Capture the cell that displays the provided text and extract its (x, y) central coordinate. 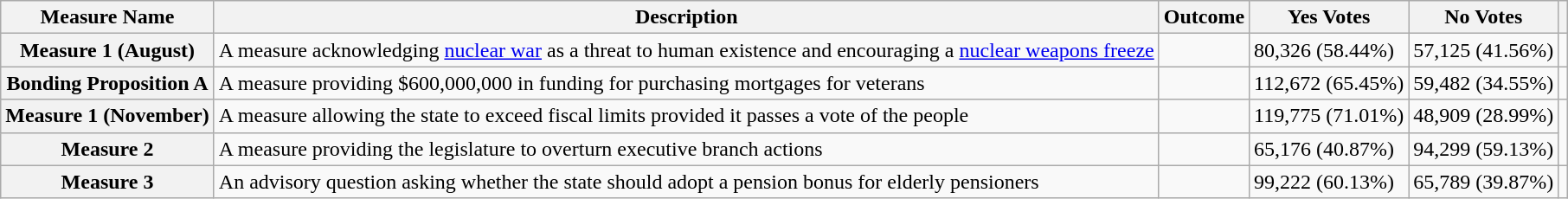
Measure 1 (August) (107, 50)
48,909 (28.99%) (1483, 116)
59,482 (34.55%) (1483, 83)
A measure allowing the state to exceed fiscal limits provided it passes a vote of the people (686, 116)
65,176 (40.87%) (1329, 149)
65,789 (39.87%) (1483, 182)
57,125 (41.56%) (1483, 50)
Measure Name (107, 17)
An advisory question asking whether the state should adopt a pension bonus for elderly pensioners (686, 182)
94,299 (59.13%) (1483, 149)
80,326 (58.44%) (1329, 50)
No Votes (1483, 17)
99,222 (60.13%) (1329, 182)
Measure 2 (107, 149)
Measure 1 (November) (107, 116)
Description (686, 17)
A measure providing $600,000,000 in funding for purchasing mortgages for veterans (686, 83)
A measure providing the legislature to overturn executive branch actions (686, 149)
119,775 (71.01%) (1329, 116)
A measure acknowledging nuclear war as a threat to human existence and encouraging a nuclear weapons freeze (686, 50)
Measure 3 (107, 182)
112,672 (65.45%) (1329, 83)
Outcome (1204, 17)
Yes Votes (1329, 17)
Bonding Proposition A (107, 83)
